Extract the [X, Y] coordinate from the center of the cell holding the provided text.  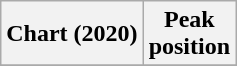
Chart (2020) [72, 34]
Peakposition [189, 34]
